Locate the cell with the specified text and output its [x, y] center coordinate. 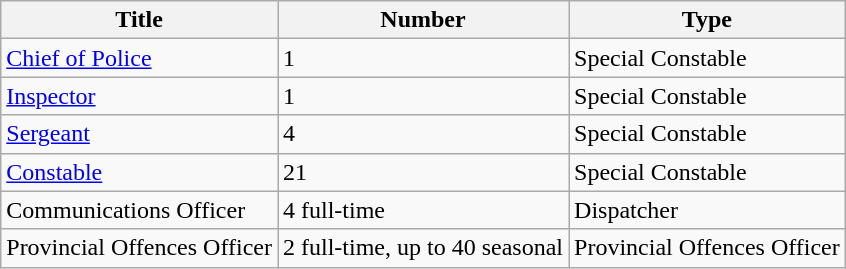
2 full-time, up to 40 seasonal [424, 248]
Chief of Police [140, 58]
4 full-time [424, 210]
Inspector [140, 96]
Dispatcher [708, 210]
4 [424, 134]
Sergeant [140, 134]
Communications Officer [140, 210]
21 [424, 172]
Constable [140, 172]
Title [140, 20]
Number [424, 20]
Type [708, 20]
